Determine the (X, Y) coordinate at the center of the cell enclosing the given text.  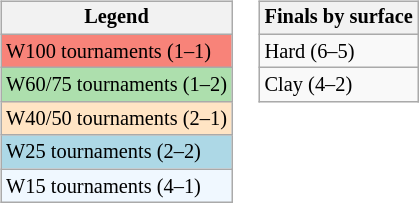
W15 tournaments (4–1) (116, 186)
Legend (116, 18)
W100 tournaments (1–1) (116, 51)
W40/50 tournaments (2–1) (116, 119)
Hard (6–5) (339, 51)
W60/75 tournaments (1–2) (116, 85)
Clay (4–2) (339, 85)
W25 tournaments (2–2) (116, 152)
Finals by surface (339, 18)
